Identify which cell holds the provided text, then report its (x, y) central coordinate. 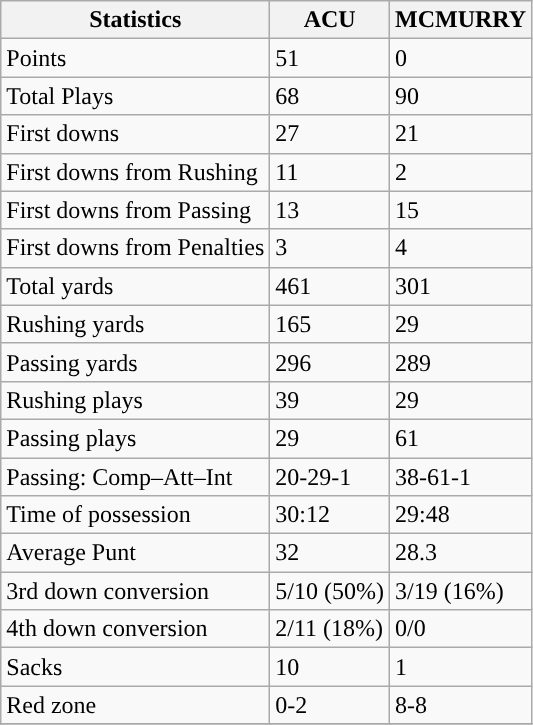
MCMURRY (461, 20)
2/11 (18%) (330, 629)
11 (330, 172)
Passing: Comp–Att–Int (136, 477)
51 (330, 58)
Red zone (136, 705)
90 (461, 96)
3rd down conversion (136, 591)
Total yards (136, 286)
1 (461, 667)
3 (330, 248)
28.3 (461, 553)
68 (330, 96)
Statistics (136, 20)
Passing plays (136, 438)
461 (330, 286)
27 (330, 134)
301 (461, 286)
32 (330, 553)
First downs from Penalties (136, 248)
165 (330, 324)
ACU (330, 20)
0 (461, 58)
15 (461, 210)
First downs (136, 134)
4 (461, 248)
29:48 (461, 515)
Average Punt (136, 553)
2 (461, 172)
Rushing yards (136, 324)
10 (330, 667)
3/19 (16%) (461, 591)
4th down conversion (136, 629)
First downs from Rushing (136, 172)
13 (330, 210)
61 (461, 438)
39 (330, 400)
5/10 (50%) (330, 591)
Points (136, 58)
Total Plays (136, 96)
20-29-1 (330, 477)
Rushing plays (136, 400)
30:12 (330, 515)
21 (461, 134)
Time of possession (136, 515)
Sacks (136, 667)
0-2 (330, 705)
8-8 (461, 705)
Passing yards (136, 362)
First downs from Passing (136, 210)
38-61-1 (461, 477)
296 (330, 362)
289 (461, 362)
0/0 (461, 629)
